Scan for the cell matching the given text and deliver its (X, Y) coordinate at center. 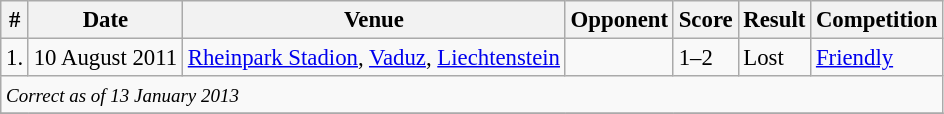
Competition (877, 20)
Score (706, 20)
Result (774, 20)
# (15, 20)
1–2 (706, 58)
Friendly (877, 58)
1. (15, 58)
Opponent (619, 20)
10 August 2011 (105, 58)
Correct as of 13 January 2013 (472, 95)
Date (105, 20)
Venue (374, 20)
Rheinpark Stadion, Vaduz, Liechtenstein (374, 58)
Lost (774, 58)
